Detect which cell encompasses the target text, then output its (X, Y) center coordinate. 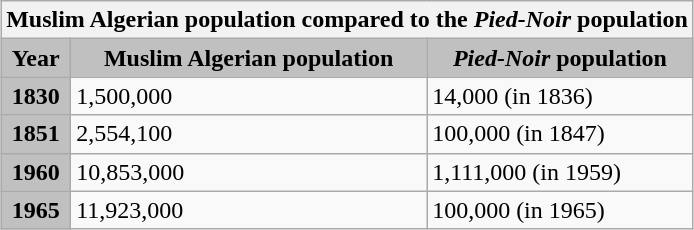
1,111,000 (in 1959) (560, 172)
14,000 (in 1836) (560, 96)
100,000 (in 1965) (560, 210)
Muslim Algerian population (249, 58)
1851 (36, 134)
11,923,000 (249, 210)
10,853,000 (249, 172)
1,500,000 (249, 96)
Year (36, 58)
Muslim Algerian population compared to the Pied-Noir population (348, 20)
2,554,100 (249, 134)
1830 (36, 96)
1965 (36, 210)
1960 (36, 172)
Pied-Noir population (560, 58)
100,000 (in 1847) (560, 134)
